Detect which cell encompasses the target text, then output its [x, y] center coordinate. 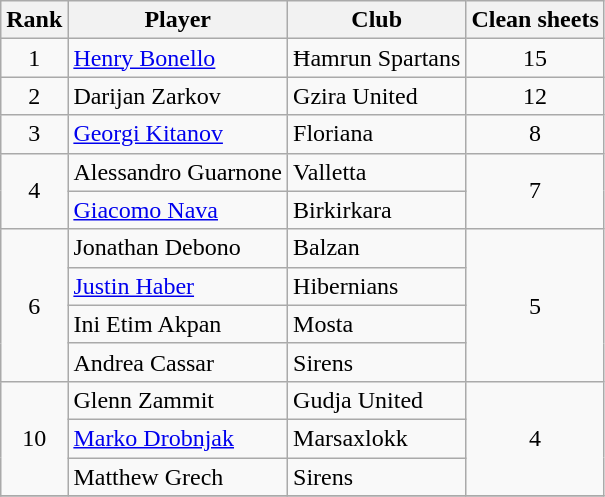
Clean sheets [535, 20]
Floriana [377, 134]
Rank [34, 20]
Player [178, 20]
Henry Bonello [178, 58]
Valletta [377, 172]
15 [535, 58]
1 [34, 58]
Mosta [377, 324]
Jonathan Debono [178, 248]
Alessandro Guarnone [178, 172]
2 [34, 96]
Gzira United [377, 96]
Marko Drobnjak [178, 438]
Club [377, 20]
6 [34, 305]
Darijan Zarkov [178, 96]
Andrea Cassar [178, 362]
5 [535, 305]
Gudja United [377, 400]
12 [535, 96]
Marsaxlokk [377, 438]
Ini Etim Akpan [178, 324]
Birkirkara [377, 210]
Georgi Kitanov [178, 134]
Ħamrun Spartans [377, 58]
7 [535, 191]
Giacomo Nava [178, 210]
Balzan [377, 248]
Glenn Zammit [178, 400]
Hibernians [377, 286]
Justin Haber [178, 286]
Matthew Grech [178, 477]
10 [34, 438]
8 [535, 134]
3 [34, 134]
